Provide the [x, y] coordinate of the cell's center where the given text is located.  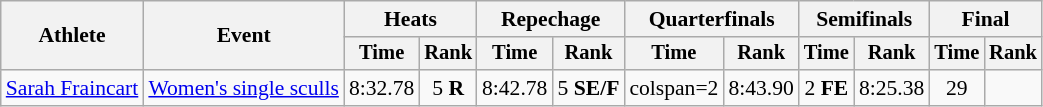
Semifinals [864, 19]
Heats [410, 19]
Quarterfinals [712, 19]
Women's single sculls [244, 88]
Sarah Fraincart [72, 88]
Repechage [550, 19]
8:32.78 [382, 88]
8:42.78 [514, 88]
5 R [448, 88]
8:25.38 [892, 88]
8:43.90 [760, 88]
colspan=2 [674, 88]
Final [985, 19]
Event [244, 36]
2 FE [826, 88]
29 [956, 88]
Athlete [72, 36]
5 SE/F [588, 88]
